Extract the (X, Y) coordinate from the center of the cell holding the provided text.  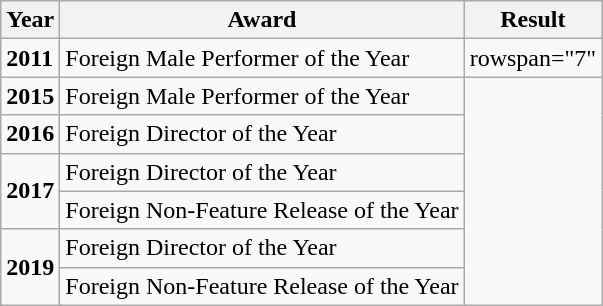
2017 (30, 191)
2011 (30, 58)
rowspan="7" (533, 58)
2019 (30, 267)
Year (30, 20)
2015 (30, 96)
Result (533, 20)
2016 (30, 134)
Award (262, 20)
